Detect which cell encompasses the target text, then output its [X, Y] center coordinate. 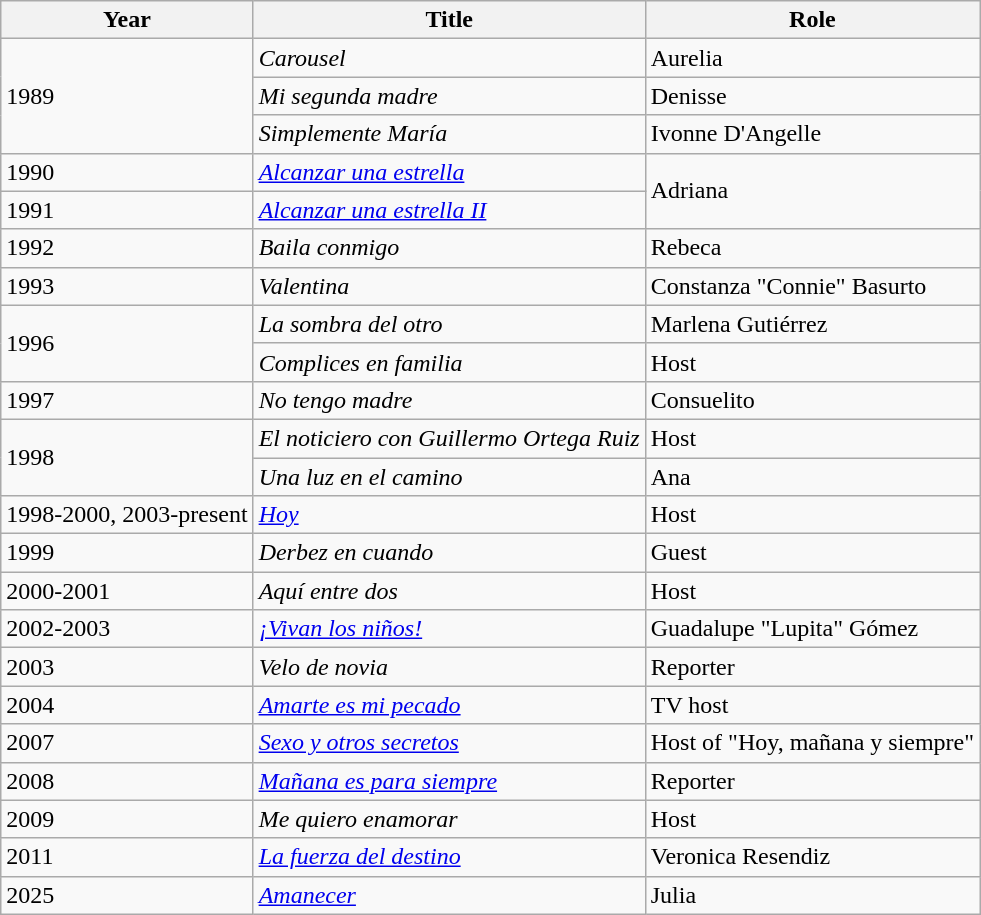
2004 [127, 705]
Aurelia [812, 58]
2008 [127, 781]
2003 [127, 667]
Derbez en cuando [449, 553]
2007 [127, 743]
Guest [812, 553]
Aquí entre dos [449, 591]
Valentina [449, 286]
1993 [127, 286]
Alcanzar una estrella [449, 172]
1992 [127, 248]
Complices en familia [449, 362]
2025 [127, 895]
2002-2003 [127, 629]
La fuerza del destino [449, 857]
2009 [127, 819]
1996 [127, 343]
2011 [127, 857]
Ana [812, 477]
TV host [812, 705]
El noticiero con Guillermo Ortega Ruiz [449, 438]
1990 [127, 172]
Julia [812, 895]
Rebeca [812, 248]
No tengo madre [449, 400]
1991 [127, 210]
Title [449, 20]
Ivonne D'Angelle [812, 134]
¡Vivan los niños! [449, 629]
1997 [127, 400]
Mañana es para siempre [449, 781]
1999 [127, 553]
Role [812, 20]
Host of "Hoy, mañana y siempre" [812, 743]
Denisse [812, 96]
Amarte es mi pecado [449, 705]
Mi segunda madre [449, 96]
Adriana [812, 191]
Consuelito [812, 400]
Carousel [449, 58]
Marlena Gutiérrez [812, 324]
Baila conmigo [449, 248]
Alcanzar una estrella II [449, 210]
1998 [127, 457]
Constanza "Connie" Basurto [812, 286]
Veronica Resendiz [812, 857]
Guadalupe "Lupita" Gómez [812, 629]
Year [127, 20]
1998-2000, 2003-present [127, 515]
Simplemente María [449, 134]
La sombra del otro [449, 324]
Hoy [449, 515]
1989 [127, 96]
Velo de novia [449, 667]
Amanecer [449, 895]
Sexo y otros secretos [449, 743]
Me quiero enamorar [449, 819]
2000-2001 [127, 591]
Una luz en el camino [449, 477]
